Pinpoint the cell where the given text exists, returning its (x, y) midpoint coordinate. 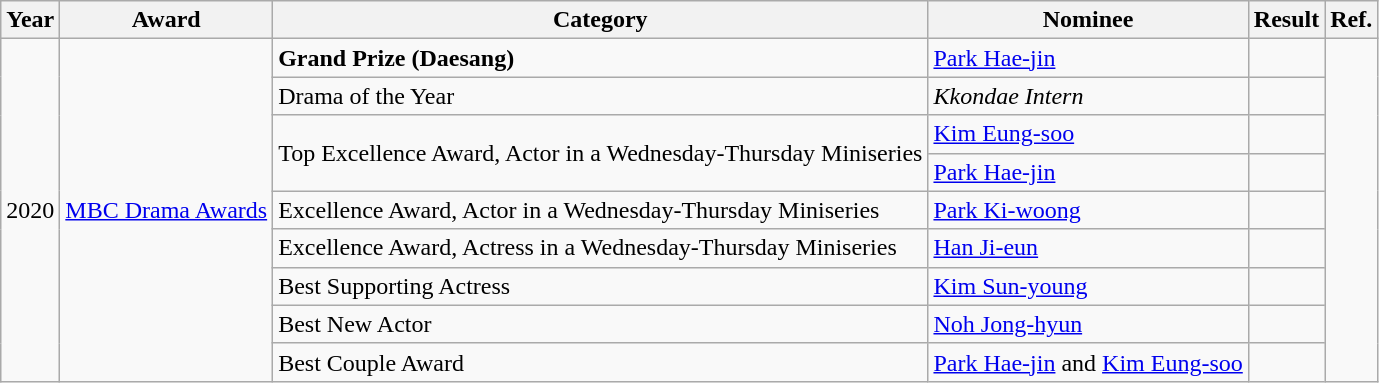
Kim Eung-soo (1088, 134)
Nominee (1088, 20)
Best Supporting Actress (600, 286)
Category (600, 20)
Kkondae Intern (1088, 96)
Best New Actor (600, 324)
Award (166, 20)
Top Excellence Award, Actor in a Wednesday-Thursday Miniseries (600, 153)
Han Ji-eun (1088, 248)
Best Couple Award (600, 362)
Year (30, 20)
Park Hae-jin and Kim Eung-soo (1088, 362)
Excellence Award, Actress in a Wednesday-Thursday Miniseries (600, 248)
MBC Drama Awards (166, 210)
Kim Sun-young (1088, 286)
Result (1286, 20)
Grand Prize (Daesang) (600, 58)
Noh Jong-hyun (1088, 324)
2020 (30, 210)
Drama of the Year (600, 96)
Park Ki-woong (1088, 210)
Excellence Award, Actor in a Wednesday-Thursday Miniseries (600, 210)
Ref. (1352, 20)
